Locate the cell with the specified text and output its (X, Y) center coordinate. 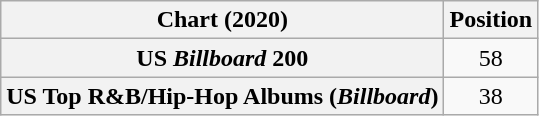
Chart (2020) (222, 20)
Position (491, 20)
US Billboard 200 (222, 58)
US Top R&B/Hip-Hop Albums (Billboard) (222, 96)
58 (491, 58)
38 (491, 96)
